Output the (x, y) coordinate of the center of the cell containing the given text.  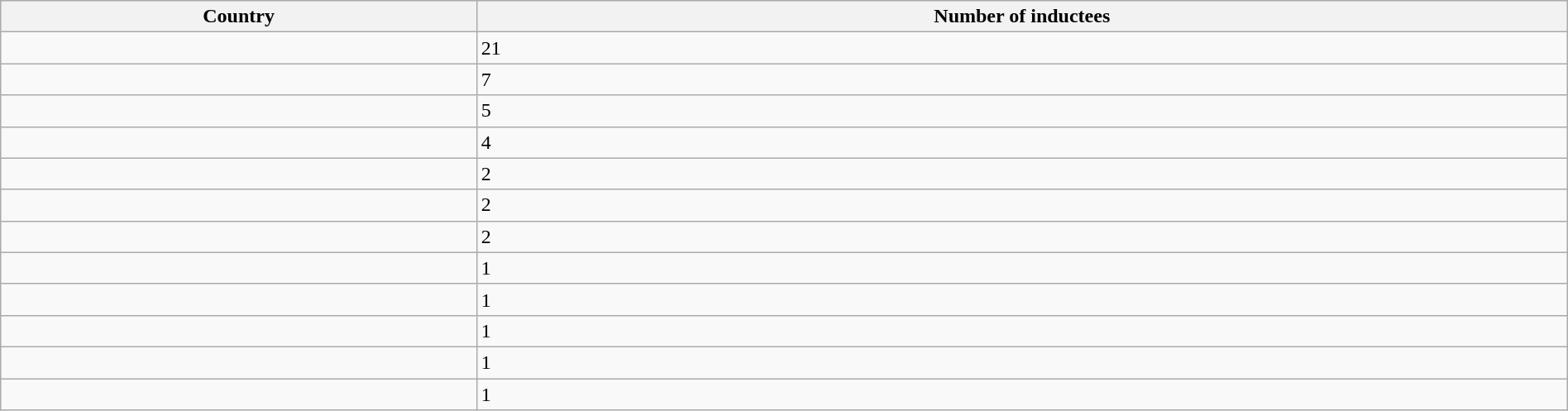
Country (239, 17)
7 (1022, 79)
4 (1022, 142)
5 (1022, 111)
21 (1022, 48)
Number of inductees (1022, 17)
